Detect which cell encompasses the target text, then output its [x, y] center coordinate. 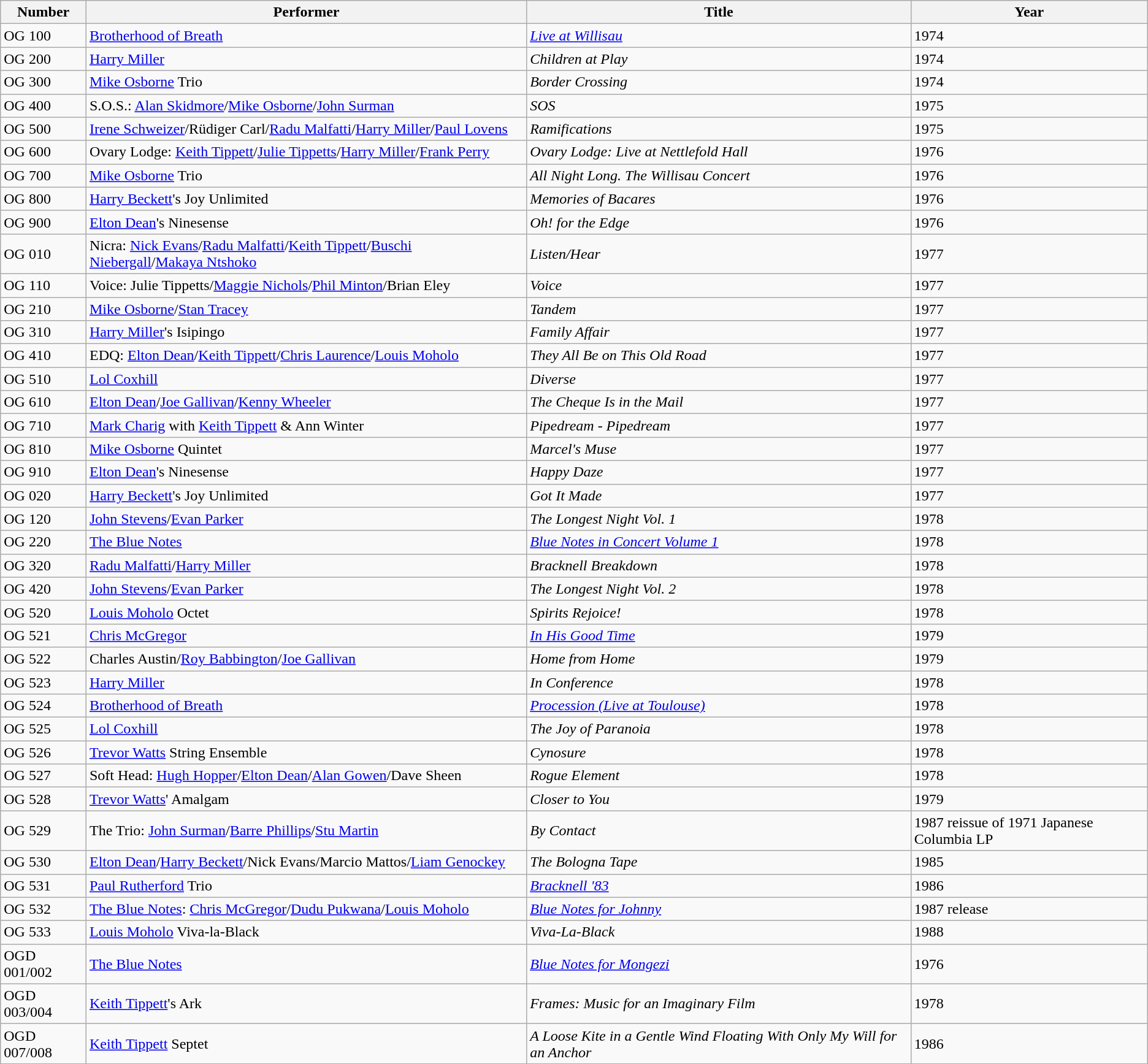
OG 220 [44, 542]
Pipedream - Pipedream [719, 426]
Mike Osborne/Stan Tracey [306, 308]
Closer to You [719, 799]
In His Good Time [719, 635]
SOS [719, 105]
OG 523 [44, 683]
Tandem [719, 308]
Louis Moholo Viva-la-Black [306, 932]
S.O.S.: Alan Skidmore/Mike Osborne/John Surman [306, 105]
OGD 001/002 [44, 964]
Performer [306, 12]
All Night Long. The Willisau Concert [719, 175]
By Contact [719, 830]
Memories of Bacares [719, 199]
Ovary Lodge: Keith Tippett/Julie Tippetts/Harry Miller/Frank Perry [306, 152]
Listen/Hear [719, 254]
Oh! for the Edge [719, 222]
OG 200 [44, 59]
Mark Charig with Keith Tippett & Ann Winter [306, 426]
Bracknell '83 [719, 886]
The Trio: John Surman/Barre Phillips/Stu Martin [306, 830]
Blue Notes for Mongezi [719, 964]
OG 900 [44, 222]
Charles Austin/Roy Babbington/Joe Gallivan [306, 659]
A Loose Kite in a Gentle Wind Floating With Only My Will for an Anchor [719, 1044]
OG 532 [44, 909]
Marcel's Muse [719, 449]
OG 524 [44, 706]
OG 120 [44, 519]
OG 520 [44, 612]
The Joy of Paranoia [719, 729]
Children at Play [719, 59]
1987 reissue of 1971 Japanese Columbia LP [1029, 830]
Voice [719, 285]
Title [719, 12]
OG 110 [44, 285]
Cynosure [719, 752]
OG 530 [44, 862]
Chris McGregor [306, 635]
OG 910 [44, 472]
OG 310 [44, 332]
1985 [1029, 862]
Procession (Live at Toulouse) [719, 706]
Keith Tippett's Ark [306, 1003]
Harry Miller's Isipingo [306, 332]
OG 531 [44, 886]
OG 100 [44, 36]
Soft Head: Hugh Hopper/Elton Dean/Alan Gowen/Dave Sheen [306, 776]
OGD 003/004 [44, 1003]
OG 700 [44, 175]
Trevor Watts' Amalgam [306, 799]
Got It Made [719, 496]
OG 527 [44, 776]
Live at Willisau [719, 36]
The Blue Notes: Chris McGregor/Dudu Pukwana/Louis Moholo [306, 909]
OG 533 [44, 932]
Rogue Element [719, 776]
Border Crossing [719, 82]
Viva-La-Black [719, 932]
OG 710 [44, 426]
Paul Rutherford Trio [306, 886]
Trevor Watts String Ensemble [306, 752]
Radu Malfatti/Harry Miller [306, 565]
Mike Osborne Quintet [306, 449]
Bracknell Breakdown [719, 565]
Spirits Rejoice! [719, 612]
In Conference [719, 683]
Ramifications [719, 129]
Home from Home [719, 659]
Elton Dean/Harry Beckett/Nick Evans/Marcio Mattos/Liam Genockey [306, 862]
Elton Dean/Joe Gallivan/Kenny Wheeler [306, 402]
Year [1029, 12]
OGD 007/008 [44, 1044]
OG 521 [44, 635]
OG 320 [44, 565]
1988 [1029, 932]
Louis Moholo Octet [306, 612]
OG 500 [44, 129]
Ovary Lodge: Live at Nettlefold Hall [719, 152]
OG 522 [44, 659]
OG 525 [44, 729]
The Longest Night Vol. 1 [719, 519]
OG 300 [44, 82]
The Cheque Is in the Mail [719, 402]
Voice: Julie Tippetts/Maggie Nichols/Phil Minton/Brian Eley [306, 285]
OG 510 [44, 379]
The Bologna Tape [719, 862]
Happy Daze [719, 472]
Nicra: Nick Evans/Radu Malfatti/Keith Tippett/Buschi Niebergall/Makaya Ntshoko [306, 254]
EDQ: Elton Dean/Keith Tippett/Chris Laurence/Louis Moholo [306, 356]
The Longest Night Vol. 2 [719, 589]
Frames: Music for an Imaginary Film [719, 1003]
OG 410 [44, 356]
OG 800 [44, 199]
OG 020 [44, 496]
Blue Notes in Concert Volume 1 [719, 542]
OG 526 [44, 752]
They All Be on This Old Road [719, 356]
Blue Notes for Johnny [719, 909]
OG 528 [44, 799]
Keith Tippett Septet [306, 1044]
OG 420 [44, 589]
OG 529 [44, 830]
OG 810 [44, 449]
OG 010 [44, 254]
Irene Schweizer/Rüdiger Carl/Radu Malfatti/Harry Miller/Paul Lovens [306, 129]
Diverse [719, 379]
OG 600 [44, 152]
Number [44, 12]
OG 610 [44, 402]
Family Affair [719, 332]
OG 400 [44, 105]
1987 release [1029, 909]
OG 210 [44, 308]
